Output the (x, y) coordinate of the center of the cell containing the given text.  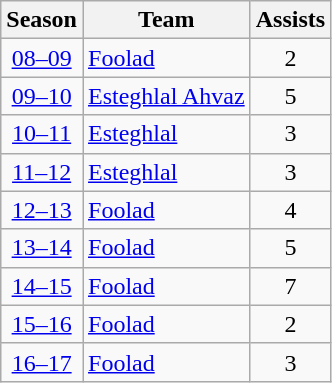
Team (166, 20)
08–09 (42, 58)
13–14 (42, 248)
12–13 (42, 210)
Esteghlal Ahvaz (166, 96)
11–12 (42, 172)
7 (290, 286)
4 (290, 210)
09–10 (42, 96)
14–15 (42, 286)
Season (42, 20)
Assists (290, 20)
10–11 (42, 134)
16–17 (42, 362)
15–16 (42, 324)
